Return (X, Y) of the center of cell containing provided text 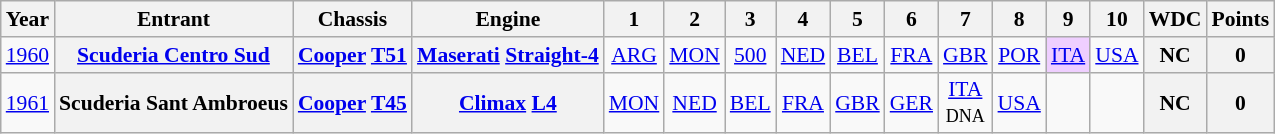
4 (803, 19)
WDC (1176, 19)
Maserati Straight-4 (508, 55)
500 (750, 55)
Entrant (174, 19)
8 (1020, 19)
2 (694, 19)
Engine (508, 19)
Climax L4 (508, 102)
5 (858, 19)
Scuderia Centro Sud (174, 55)
Points (1240, 19)
Cooper T51 (352, 55)
9 (1068, 19)
1 (634, 19)
GER (912, 102)
3 (750, 19)
1960 (28, 55)
6 (912, 19)
1961 (28, 102)
ARG (634, 55)
Chassis (352, 19)
Year (28, 19)
Cooper T45 (352, 102)
Scuderia Sant Ambroeus (174, 102)
POR (1020, 55)
10 (1116, 19)
7 (966, 19)
ITADNA (966, 102)
ITA (1068, 55)
